Provide the [X, Y] coordinate of the cell's center where the given text is located.  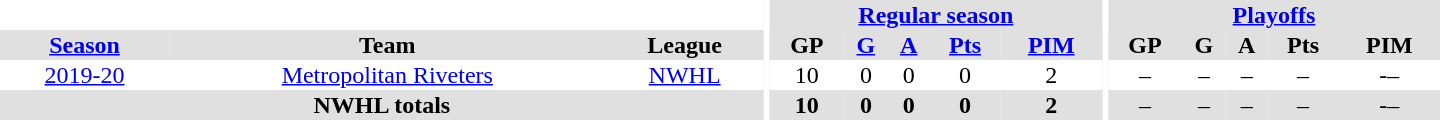
NWHL [685, 75]
Season [84, 45]
Playoffs [1274, 15]
League [685, 45]
Metropolitan Riveters [387, 75]
Regular season [936, 15]
Team [387, 45]
2019-20 [84, 75]
NWHL totals [382, 105]
